Return the [X, Y] coordinate for the center point of the cell that contains the specified text.  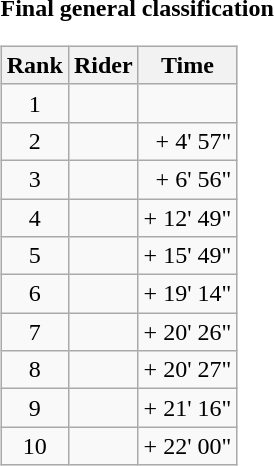
+ 19' 14" [188, 294]
+ 4' 57" [188, 141]
5 [34, 256]
+ 20' 26" [188, 332]
+ 22' 00" [188, 446]
8 [34, 370]
6 [34, 294]
+ 15' 49" [188, 256]
+ 20' 27" [188, 370]
+ 6' 56" [188, 179]
Rider [103, 65]
+ 21' 16" [188, 408]
9 [34, 408]
7 [34, 332]
+ 12' 49" [188, 217]
2 [34, 141]
Rank [34, 65]
1 [34, 103]
3 [34, 179]
Time [188, 65]
4 [34, 217]
10 [34, 446]
